Capture the cell that displays the provided text and extract its (X, Y) central coordinate. 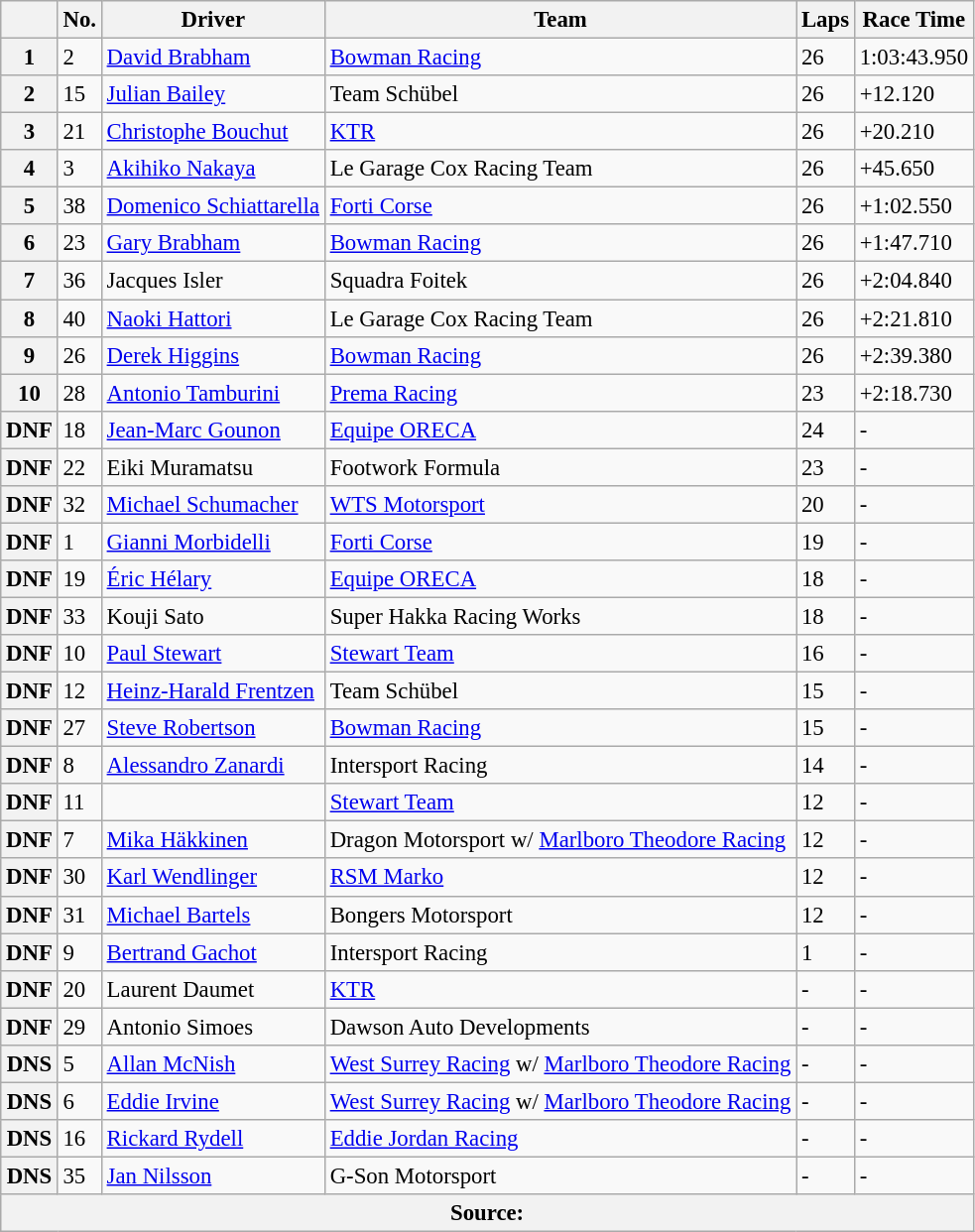
Footwork Formula (559, 467)
Eddie Jordan Racing (559, 1139)
Jan Nilsson (212, 1175)
Driver (212, 20)
WTS Motorsport (559, 505)
+45.650 (914, 169)
Race Time (914, 20)
+2:04.840 (914, 281)
Laps (825, 20)
Mika Häkkinen (212, 840)
Laurent Daumet (212, 989)
Gianni Morbidelli (212, 542)
40 (79, 318)
21 (79, 132)
30 (79, 878)
No. (79, 20)
Karl Wendlinger (212, 878)
32 (79, 505)
1:03:43.950 (914, 58)
29 (79, 1027)
24 (825, 430)
35 (79, 1175)
Michael Schumacher (212, 505)
31 (79, 915)
+1:47.710 (914, 243)
Paul Stewart (212, 654)
Éric Hélary (212, 579)
Dawson Auto Developments (559, 1027)
Bongers Motorsport (559, 915)
Michael Bartels (212, 915)
Alessandro Zanardi (212, 766)
Jacques Isler (212, 281)
Akihiko Nakaya (212, 169)
David Brabham (212, 58)
Eiki Muramatsu (212, 467)
38 (79, 206)
Jean-Marc Gounon (212, 430)
Dragon Motorsport w/ Marlboro Theodore Racing (559, 840)
Team (559, 20)
Source: (488, 1213)
Gary Brabham (212, 243)
Bertrand Gachot (212, 952)
Prema Racing (559, 393)
+2:21.810 (914, 318)
Julian Bailey (212, 94)
27 (79, 728)
Rickard Rydell (212, 1139)
Antonio Tamburini (212, 393)
Christophe Bouchut (212, 132)
Squadra Foitek (559, 281)
+12.120 (914, 94)
22 (79, 467)
+2:18.730 (914, 393)
G-Son Motorsport (559, 1175)
14 (825, 766)
+20.210 (914, 132)
+2:39.380 (914, 355)
+1:02.550 (914, 206)
36 (79, 281)
33 (79, 616)
Steve Robertson (212, 728)
Heinz-Harald Frentzen (212, 691)
11 (79, 802)
Kouji Sato (212, 616)
Domenico Schiattarella (212, 206)
4 (30, 169)
Naoki Hattori (212, 318)
Antonio Simoes (212, 1027)
Allan McNish (212, 1064)
28 (79, 393)
Derek Higgins (212, 355)
Super Hakka Racing Works (559, 616)
RSM Marko (559, 878)
Eddie Irvine (212, 1101)
